Return (X, Y) of the center of cell containing provided text 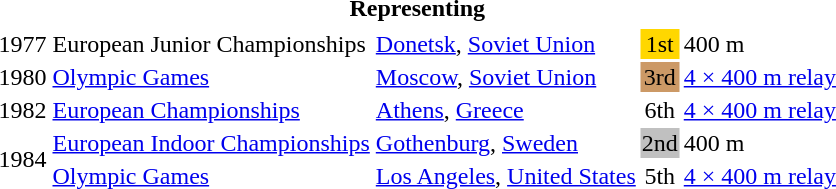
Athens, Greece (506, 110)
Donetsk, Soviet Union (506, 44)
European Junior Championships (211, 44)
2nd (660, 143)
Gothenburg, Sweden (506, 143)
3rd (660, 77)
1st (660, 44)
European Indoor Championships (211, 143)
Olympic Games (211, 77)
Moscow, Soviet Union (506, 77)
6th (660, 110)
European Championships (211, 110)
